Return [x, y] of the center of cell containing provided text 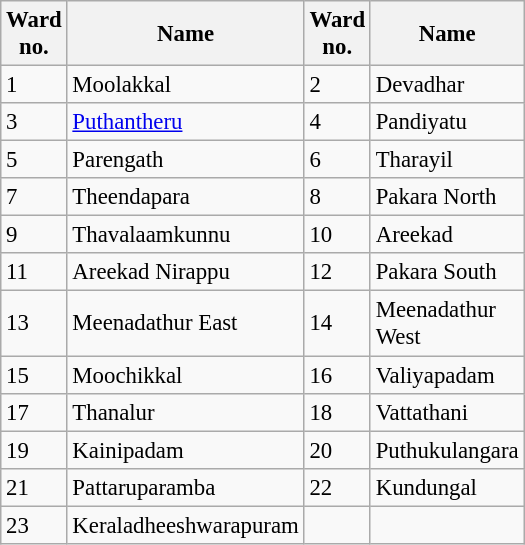
7 [34, 197]
Puthantheru [186, 122]
Thavalaamkunnu [186, 235]
10 [337, 235]
17 [34, 412]
14 [337, 324]
Pandiyatu [447, 122]
Tharayil [447, 160]
1 [34, 85]
Kainipadam [186, 450]
Pattaruparamba [186, 487]
22 [337, 487]
Meenadathur West [447, 324]
5 [34, 160]
15 [34, 375]
Thanalur [186, 412]
Pakara North [447, 197]
Meenadathur East [186, 324]
9 [34, 235]
Parengath [186, 160]
Theendapara [186, 197]
11 [34, 273]
13 [34, 324]
Valiyapadam [447, 375]
23 [34, 525]
Moochikkal [186, 375]
Areekad Nirappu [186, 273]
Devadhar [447, 85]
Pakara South [447, 273]
18 [337, 412]
Keraladheeshwarapuram [186, 525]
3 [34, 122]
Kundungal [447, 487]
Areekad [447, 235]
16 [337, 375]
2 [337, 85]
8 [337, 197]
4 [337, 122]
Moolakkal [186, 85]
19 [34, 450]
Puthukulangara [447, 450]
12 [337, 273]
21 [34, 487]
20 [337, 450]
6 [337, 160]
Vattathani [447, 412]
